Determine the (x, y) coordinate at the center of the cell enclosing the given text.  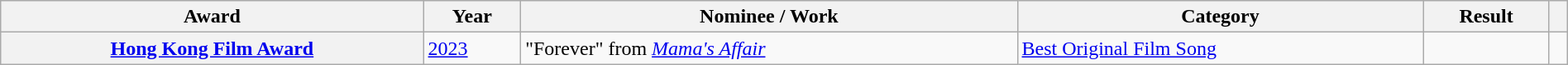
Award (212, 17)
Year (472, 17)
Result (1486, 17)
Hong Kong Film Award (212, 48)
Nominee / Work (769, 17)
Best Original Film Song (1221, 48)
2023 (472, 48)
Category (1221, 17)
"Forever" from Mama's Affair (769, 48)
